Return [x, y] of the center of cell containing provided text 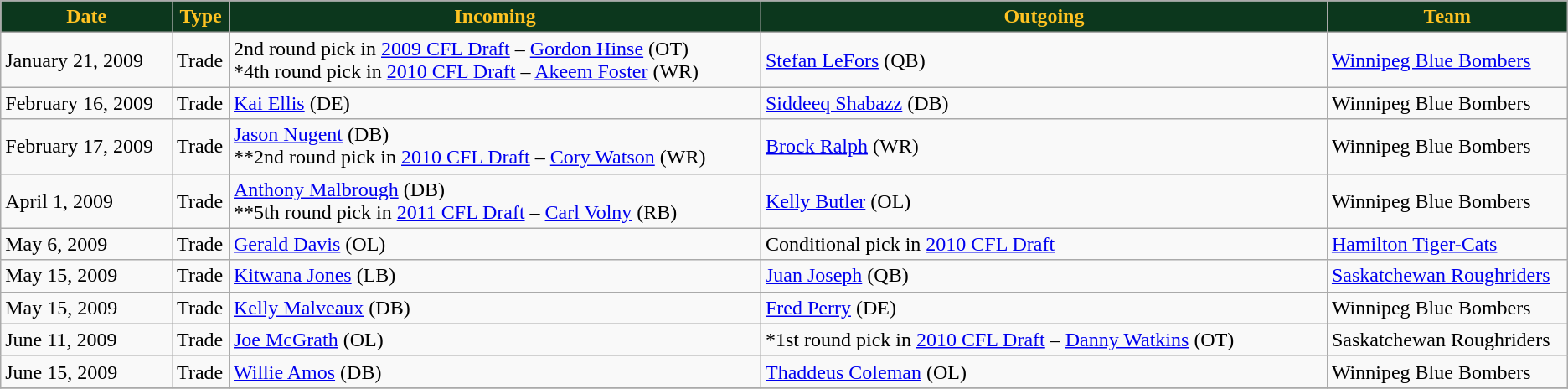
Fred Perry (DE) [1044, 308]
Hamilton Tiger-Cats [1447, 244]
January 21, 2009 [87, 60]
Incoming [494, 17]
Team [1447, 17]
Kelly Butler (OL) [1044, 201]
Kitwana Jones (LB) [494, 276]
Gerald Davis (OL) [494, 244]
Juan Joseph (QB) [1044, 276]
Outgoing [1044, 17]
February 16, 2009 [87, 103]
May 6, 2009 [87, 244]
February 17, 2009 [87, 146]
Joe McGrath (OL) [494, 340]
Kai Ellis (DE) [494, 103]
Thaddeus Coleman (OL) [1044, 371]
2nd round pick in 2009 CFL Draft – Gordon Hinse (OT)*4th round pick in 2010 CFL Draft – Akeem Foster (WR) [494, 60]
Kelly Malveaux (DB) [494, 308]
Siddeeq Shabazz (DB) [1044, 103]
Conditional pick in 2010 CFL Draft [1044, 244]
June 15, 2009 [87, 371]
Type [201, 17]
*1st round pick in 2010 CFL Draft – Danny Watkins (OT) [1044, 340]
June 11, 2009 [87, 340]
Willie Amos (DB) [494, 371]
Anthony Malbrough (DB)**5th round pick in 2011 CFL Draft – Carl Volny (RB) [494, 201]
Date [87, 17]
April 1, 2009 [87, 201]
Brock Ralph (WR) [1044, 146]
Stefan LeFors (QB) [1044, 60]
Jason Nugent (DB)**2nd round pick in 2010 CFL Draft – Cory Watson (WR) [494, 146]
